Search for the cell housing the specified text and yield its (x, y) center coordinate. 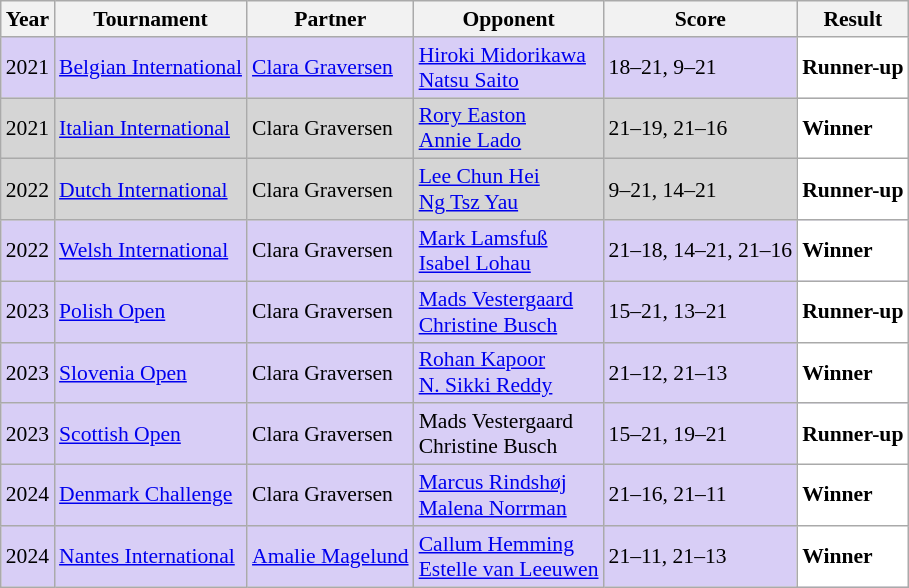
Mark Lamsfuß Isabel Lohau (509, 250)
9–21, 14–21 (701, 190)
Marcus Rindshøj Malena Norrman (509, 496)
21–16, 21–11 (701, 496)
Slovenia Open (150, 372)
15–21, 13–21 (701, 312)
Partner (330, 19)
Hiroki Midorikawa Natsu Saito (509, 68)
Score (701, 19)
21–18, 14–21, 21–16 (701, 250)
Polish Open (150, 312)
Denmark Challenge (150, 496)
Dutch International (150, 190)
Nantes International (150, 556)
Lee Chun Hei Ng Tsz Yau (509, 190)
Rohan Kapoor N. Sikki Reddy (509, 372)
Amalie Magelund (330, 556)
15–21, 19–21 (701, 434)
21–11, 21–13 (701, 556)
Welsh International (150, 250)
Rory Easton Annie Lado (509, 128)
21–12, 21–13 (701, 372)
Callum Hemming Estelle van Leeuwen (509, 556)
Belgian International (150, 68)
21–19, 21–16 (701, 128)
Opponent (509, 19)
Italian International (150, 128)
Year (28, 19)
Tournament (150, 19)
Scottish Open (150, 434)
18–21, 9–21 (701, 68)
Result (852, 19)
